Output the (X, Y) coordinate of the center of the cell containing the given text.  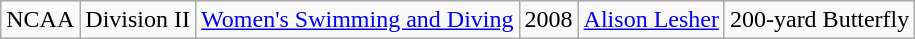
NCAA (40, 20)
200-yard Butterfly (819, 20)
2008 (548, 20)
Division II (138, 20)
Women's Swimming and Diving (358, 20)
Alison Lesher (651, 20)
